Find where the given text appears and provide that cell's center as (x, y) coordinate. 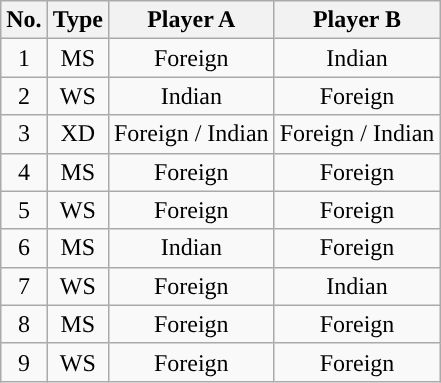
3 (24, 134)
7 (24, 286)
2 (24, 96)
8 (24, 324)
No. (24, 20)
6 (24, 248)
4 (24, 172)
Type (78, 20)
1 (24, 58)
XD (78, 134)
9 (24, 362)
Player A (191, 20)
Player B (357, 20)
5 (24, 210)
